Return the (X, Y) coordinate for the center point of the cell that contains the specified text.  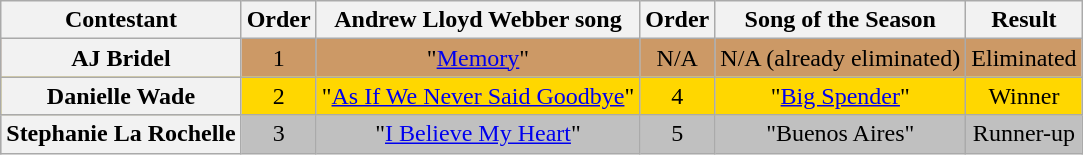
Winner (1024, 96)
4 (678, 96)
AJ Bridel (121, 58)
Danielle Wade (121, 96)
5 (678, 134)
N/A (already eliminated) (840, 58)
"I Believe My Heart" (478, 134)
3 (278, 134)
2 (278, 96)
Andrew Lloyd Webber song (478, 20)
Contestant (121, 20)
"Big Spender" (840, 96)
Stephanie La Rochelle (121, 134)
1 (278, 58)
Runner-up (1024, 134)
"Memory" (478, 58)
Eliminated (1024, 58)
"As If We Never Said Goodbye" (478, 96)
"Buenos Aires" (840, 134)
N/A (678, 58)
Song of the Season (840, 20)
Result (1024, 20)
